Pinpoint the cell where the given text exists, returning its [X, Y] midpoint coordinate. 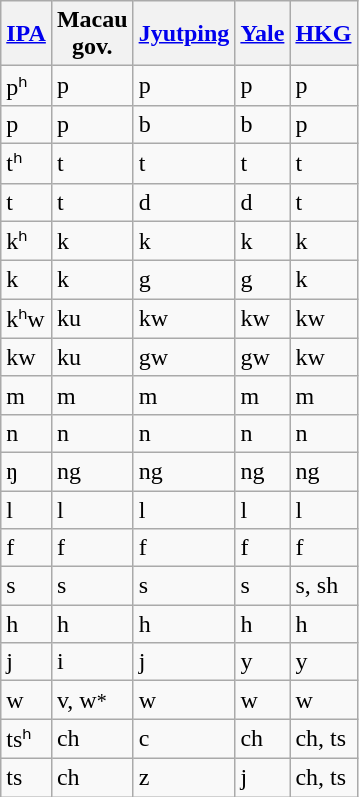
z [184, 777]
tsʰ [26, 739]
v, w* [92, 700]
c [184, 739]
kʰw [26, 319]
kʰ [26, 241]
Jyutping [184, 34]
Yale [262, 34]
IPA [26, 34]
pʰ [26, 86]
HKG [324, 34]
tʰ [26, 163]
Macaugov. [92, 34]
ts [26, 777]
i [92, 662]
ŋ [26, 471]
s, sh [324, 586]
